Locate the cell with the specified text and output its [x, y] center coordinate. 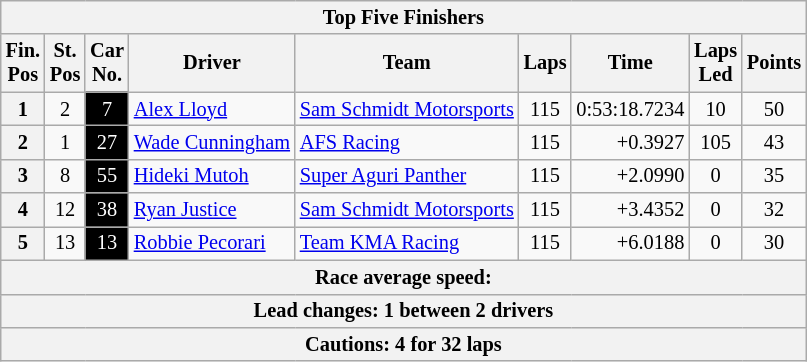
55 [107, 176]
CarNo. [107, 63]
Laps [546, 63]
105 [716, 142]
Ryan Justice [212, 210]
10 [716, 109]
35 [774, 176]
30 [774, 243]
Robbie Pecorari [212, 243]
Wade Cunningham [212, 142]
3 [23, 176]
Alex Lloyd [212, 109]
Super Aguri Panther [407, 176]
+0.3927 [630, 142]
32 [774, 210]
Fin.Pos [23, 63]
Time [630, 63]
43 [774, 142]
Driver [212, 63]
5 [23, 243]
0:53:18.7234 [630, 109]
+6.0188 [630, 243]
St.Pos [65, 63]
7 [107, 109]
8 [65, 176]
LapsLed [716, 63]
AFS Racing [407, 142]
Points [774, 63]
27 [107, 142]
Team [407, 63]
12 [65, 210]
Cautions: 4 for 32 laps [404, 344]
Team KMA Racing [407, 243]
+2.0990 [630, 176]
50 [774, 109]
38 [107, 210]
Hideki Mutoh [212, 176]
Lead changes: 1 between 2 drivers [404, 311]
4 [23, 210]
Top Five Finishers [404, 17]
+3.4352 [630, 210]
Race average speed: [404, 277]
